Capture the cell that displays the provided text and extract its (x, y) central coordinate. 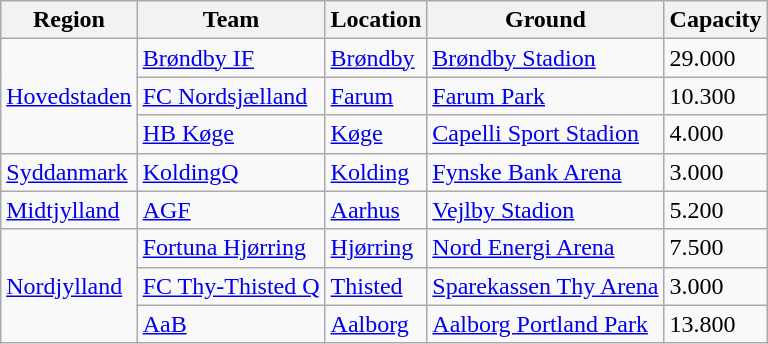
Køge (376, 134)
Fynske Bank Arena (546, 172)
Hovedstaden (69, 96)
FC Nordsjælland (231, 96)
Capelli Sport Stadion (546, 134)
Capacity (716, 20)
4.000 (716, 134)
Kolding (376, 172)
Syddanmark (69, 172)
5.200 (716, 210)
Brøndby Stadion (546, 58)
Thisted (376, 286)
FC Thy-Thisted Q (231, 286)
Aarhus (376, 210)
Brøndby IF (231, 58)
Farum (376, 96)
Vejlby Stadion (546, 210)
10.300 (716, 96)
13.800 (716, 324)
29.000 (716, 58)
Ground (546, 20)
HB Køge (231, 134)
Brøndby (376, 58)
Nord Energi Arena (546, 248)
KoldingQ (231, 172)
Sparekassen Thy Arena (546, 286)
Midtjylland (69, 210)
Team (231, 20)
AaB (231, 324)
Nordjylland (69, 286)
Fortuna Hjørring (231, 248)
AGF (231, 210)
Region (69, 20)
7.500 (716, 248)
Aalborg Portland Park (546, 324)
Location (376, 20)
Farum Park (546, 96)
Aalborg (376, 324)
Hjørring (376, 248)
